Determine the (x, y) coordinate at the center of the cell enclosing the given text.  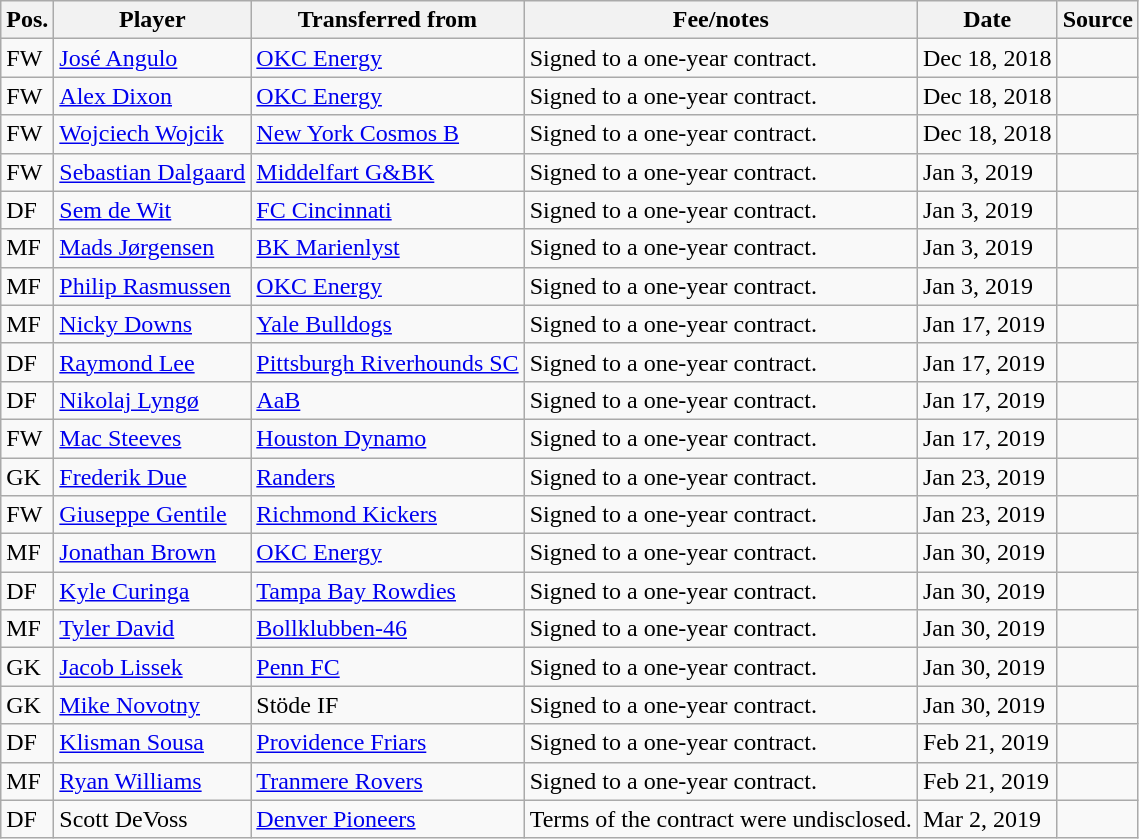
Source (1098, 20)
Tyler David (152, 629)
AaB (388, 400)
Stöde IF (388, 705)
Mar 2, 2019 (987, 819)
Giuseppe Gentile (152, 515)
Sem de Wit (152, 210)
Alex Dixon (152, 96)
Scott DeVoss (152, 819)
Houston Dynamo (388, 438)
Providence Friars (388, 743)
Player (152, 20)
Klisman Sousa (152, 743)
FC Cincinnati (388, 210)
Richmond Kickers (388, 515)
Date (987, 20)
Mads Jørgensen (152, 248)
Kyle Curinga (152, 591)
Tampa Bay Rowdies (388, 591)
Randers (388, 477)
Mac Steeves (152, 438)
Bollklubben-46 (388, 629)
BK Marienlyst (388, 248)
Sebastian Dalgaard (152, 172)
Terms of the contract were undisclosed. (720, 819)
New York Cosmos B (388, 134)
Middelfart G&BK (388, 172)
Wojciech Wojcik (152, 134)
Fee/notes (720, 20)
Pos. (28, 20)
Yale Bulldogs (388, 324)
Nicky Downs (152, 324)
José Angulo (152, 58)
Penn FC (388, 667)
Philip Rasmussen (152, 286)
Jonathan Brown (152, 553)
Frederik Due (152, 477)
Jacob Lissek (152, 667)
Ryan Williams (152, 781)
Denver Pioneers (388, 819)
Mike Novotny (152, 705)
Transferred from (388, 20)
Raymond Lee (152, 362)
Pittsburgh Riverhounds SC (388, 362)
Nikolaj Lyngø (152, 400)
Tranmere Rovers (388, 781)
